Locate the cell with the specified text and output its (x, y) center coordinate. 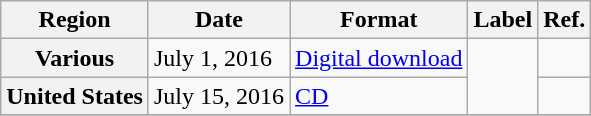
Various (75, 58)
Digital download (379, 58)
Label (503, 20)
United States (75, 96)
CD (379, 96)
Region (75, 20)
July 15, 2016 (218, 96)
Ref. (564, 20)
July 1, 2016 (218, 58)
Format (379, 20)
Date (218, 20)
